Find where the given text appears and provide that cell's center as (X, Y) coordinate. 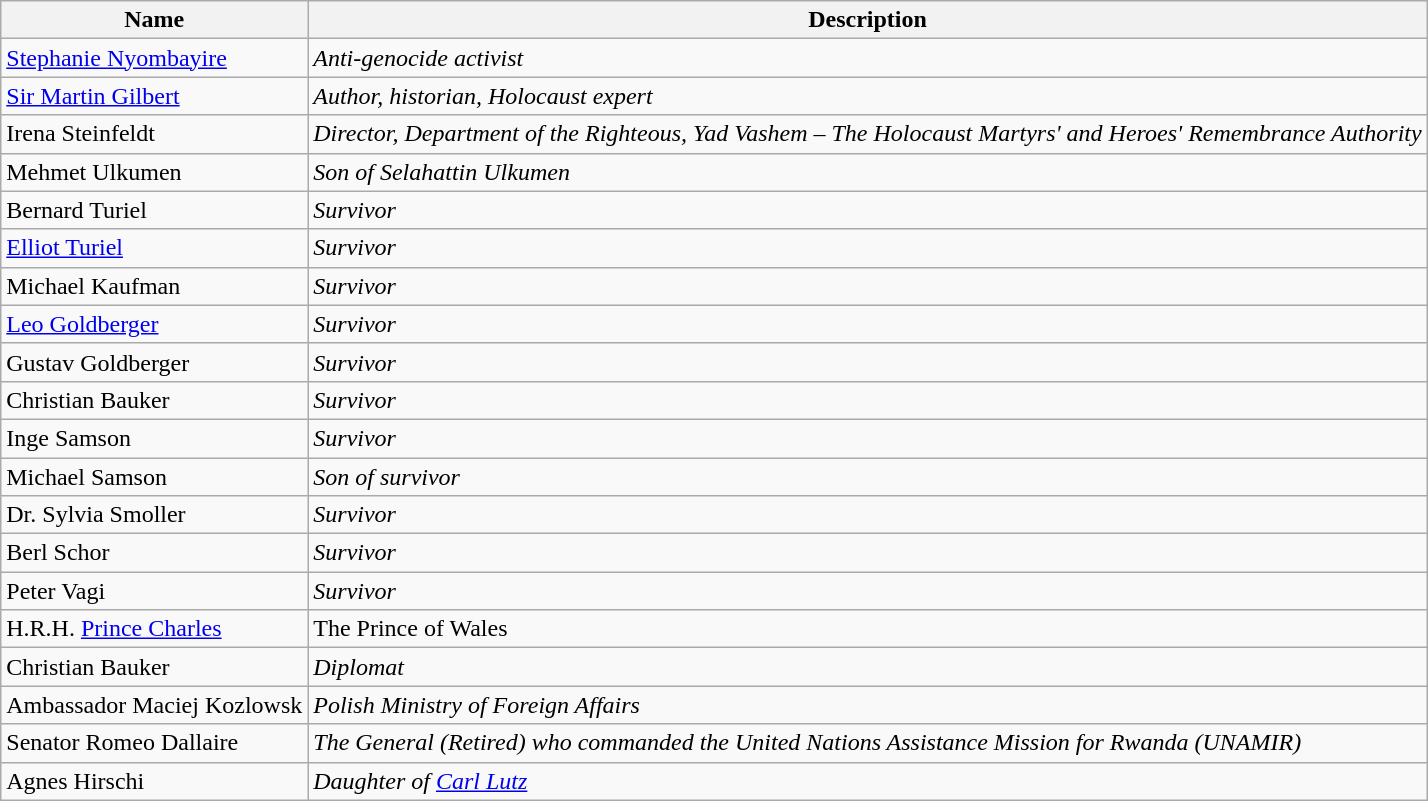
Son of Selahattin Ulkumen (868, 172)
Michael Samson (154, 477)
Director, Department of the Righteous, Yad Vashem – The Holocaust Martyrs' and Heroes' Remembrance Authority (868, 134)
Dr. Sylvia Smoller (154, 515)
Senator Romeo Dallaire (154, 743)
Name (154, 20)
Leo Goldberger (154, 324)
Gustav Goldberger (154, 362)
Sir Martin Gilbert (154, 96)
Inge Samson (154, 438)
Description (868, 20)
Peter Vagi (154, 591)
Bernard Turiel (154, 210)
Polish Ministry of Foreign Affairs (868, 705)
Mehmet Ulkumen (154, 172)
Ambassador Maciej Kozlowsk (154, 705)
The Prince of Wales (868, 629)
The General (Retired) who commanded the United Nations Assistance Mission for Rwanda (UNAMIR) (868, 743)
Irena Steinfeldt (154, 134)
Stephanie Nyombayire (154, 58)
Berl Schor (154, 553)
Anti-genocide activist (868, 58)
Elliot Turiel (154, 248)
Agnes Hirschi (154, 781)
Diplomat (868, 667)
H.R.H. Prince Charles (154, 629)
Michael Kaufman (154, 286)
Daughter of Carl Lutz (868, 781)
Son of survivor (868, 477)
Author, historian, Holocaust expert (868, 96)
